Output the [x, y] coordinate of the center of the cell containing the given text.  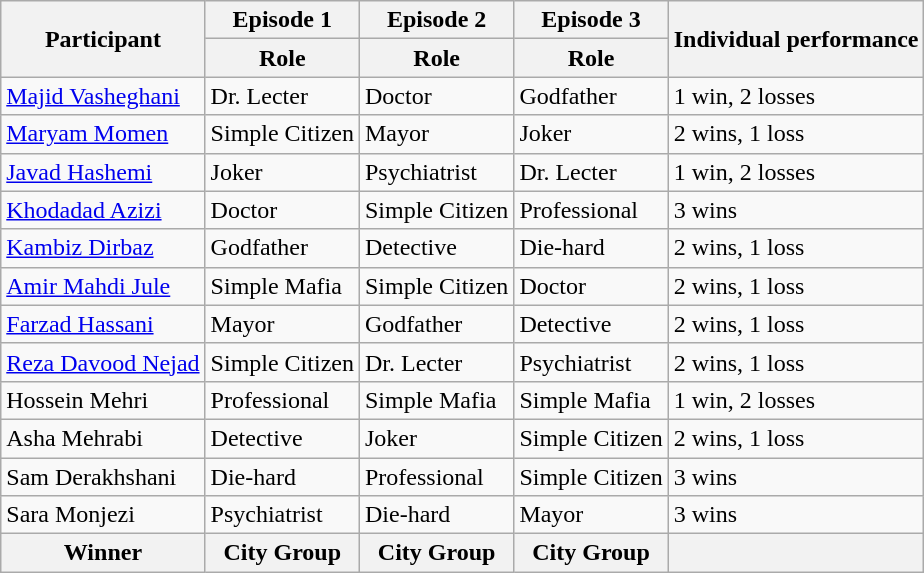
Sam Derakhshani [103, 477]
Winner [103, 553]
Individual performance [796, 39]
Episode 2 [436, 20]
Majid Vasheghani [103, 96]
Asha Mehrabi [103, 438]
Episode 3 [591, 20]
Amir Mahdi Jule [103, 286]
Sara Monjezi [103, 515]
Khodadad Azizi [103, 210]
Kambiz Dirbaz [103, 248]
Javad Hashemi [103, 172]
Participant [103, 39]
Hossein Mehri [103, 400]
Farzad Hassani [103, 324]
Episode 1 [282, 20]
Maryam Momen [103, 134]
Reza Davood Nejad [103, 362]
